Return (x, y) of the center of cell containing provided text 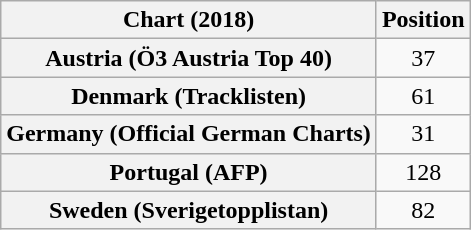
37 (423, 58)
61 (423, 96)
31 (423, 134)
Portugal (AFP) (189, 172)
128 (423, 172)
82 (423, 210)
Chart (2018) (189, 20)
Position (423, 20)
Denmark (Tracklisten) (189, 96)
Sweden (Sverigetopplistan) (189, 210)
Germany (Official German Charts) (189, 134)
Austria (Ö3 Austria Top 40) (189, 58)
